Scan for the cell matching the given text and deliver its [X, Y] coordinate at center. 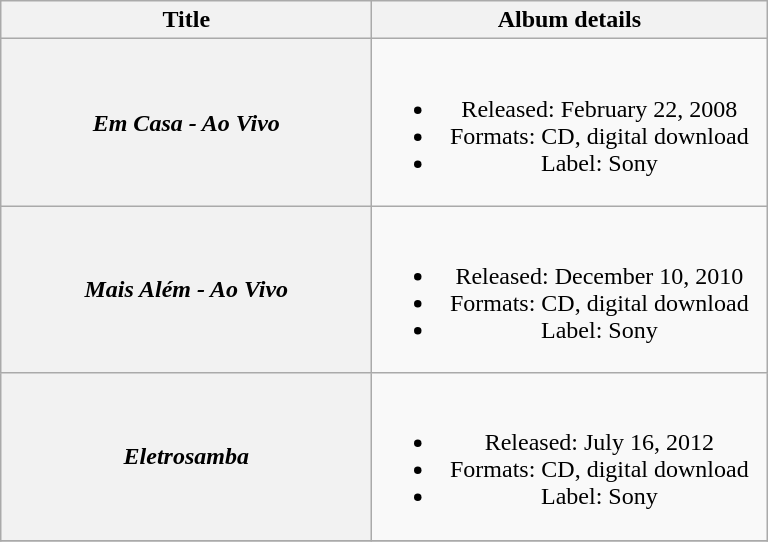
Title [186, 20]
Album details [570, 20]
Em Casa - Ao Vivo [186, 122]
Eletrosamba [186, 456]
Mais Além - Ao Vivo [186, 290]
Released: July 16, 2012Formats: CD, digital downloadLabel: Sony [570, 456]
Released: December 10, 2010Formats: CD, digital downloadLabel: Sony [570, 290]
Released: February 22, 2008Formats: CD, digital downloadLabel: Sony [570, 122]
